Determine the [x, y] coordinate at the center of the cell enclosing the given text.  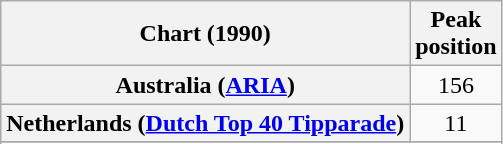
Australia (ARIA) [206, 85]
Netherlands (Dutch Top 40 Tipparade) [206, 123]
156 [456, 85]
Chart (1990) [206, 34]
Peakposition [456, 34]
11 [456, 123]
